Capture the cell that displays the provided text and extract its (x, y) central coordinate. 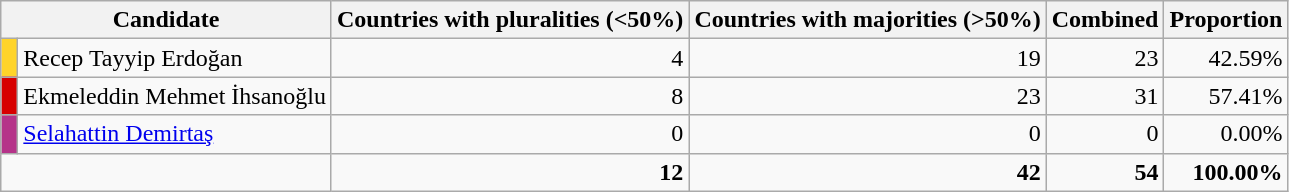
4 (510, 58)
42 (868, 172)
54 (1105, 172)
Countries with majorities (>50%) (868, 20)
0.00% (1226, 134)
Proportion (1226, 20)
31 (1105, 96)
Recep Tayyip Erdoğan (175, 58)
Selahattin Demirtaş (175, 134)
Countries with pluralities (<50%) (510, 20)
8 (510, 96)
Candidate (166, 20)
12 (510, 172)
19 (868, 58)
Combined (1105, 20)
100.00% (1226, 172)
42.59% (1226, 58)
Ekmeleddin Mehmet İhsanoğlu (175, 96)
57.41% (1226, 96)
